Locate the cell with the specified text and output its [x, y] center coordinate. 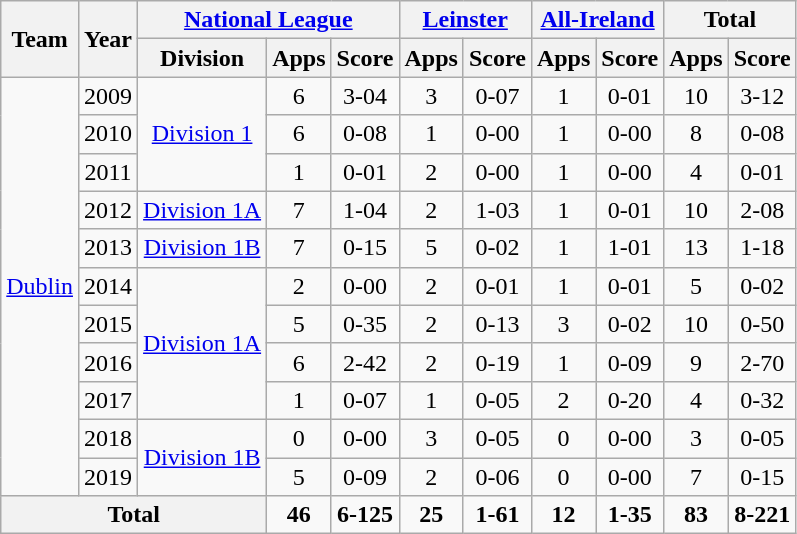
8-221 [762, 515]
1-61 [497, 515]
2-08 [762, 210]
1-35 [630, 515]
2012 [108, 210]
0-19 [497, 362]
1-04 [365, 210]
Division 1 [202, 134]
0-20 [630, 400]
2010 [108, 134]
2009 [108, 96]
6-125 [365, 515]
2-42 [365, 362]
Dublin [40, 286]
2019 [108, 477]
2-70 [762, 362]
8 [696, 134]
12 [563, 515]
Leinster [465, 20]
0-35 [365, 324]
All-Ireland [597, 20]
2011 [108, 172]
13 [696, 248]
1-03 [497, 210]
46 [299, 515]
1-01 [630, 248]
0-13 [497, 324]
2016 [108, 362]
0-32 [762, 400]
3-12 [762, 96]
2014 [108, 286]
3-04 [365, 96]
25 [431, 515]
9 [696, 362]
2013 [108, 248]
83 [696, 515]
National League [268, 20]
0-50 [762, 324]
2015 [108, 324]
2018 [108, 438]
Division [202, 58]
Year [108, 39]
0-06 [497, 477]
Team [40, 39]
2017 [108, 400]
1-18 [762, 248]
